Locate the cell with the specified text and output its (X, Y) center coordinate. 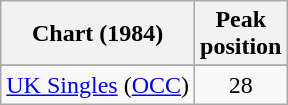
28 (241, 85)
UK Singles (OCC) (98, 85)
Chart (1984) (98, 34)
Peakposition (241, 34)
